Scan for the cell matching the given text and deliver its (X, Y) coordinate at center. 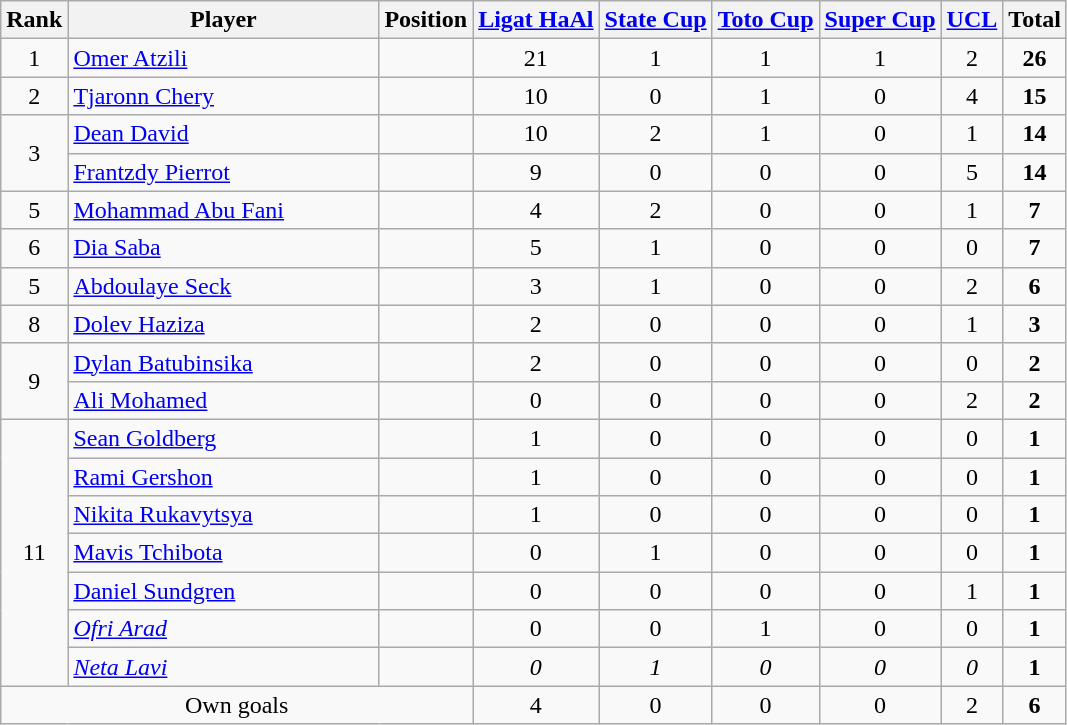
Own goals (237, 705)
State Cup (656, 20)
Dean David (224, 134)
Dolev Haziza (224, 324)
Neta Lavi (224, 667)
Total (1035, 20)
Mavis Tchibota (224, 553)
UCL (972, 20)
Sean Goldberg (224, 438)
11 (34, 552)
Omer Atzili (224, 58)
Frantzdy Pierrot (224, 172)
15 (1035, 96)
Nikita Rukavytsya (224, 515)
26 (1035, 58)
21 (536, 58)
Mohammad Abu Fani (224, 210)
Dia Saba (224, 248)
Ligat HaAl (536, 20)
Ali Mohamed (224, 400)
Super Cup (880, 20)
Dylan Batubinsika (224, 362)
8 (34, 324)
Daniel Sundgren (224, 591)
Ofri Arad (224, 629)
Tjaronn Chery (224, 96)
Position (426, 20)
Rami Gershon (224, 477)
Player (224, 20)
Abdoulaye Seck (224, 286)
Toto Cup (766, 20)
Rank (34, 20)
